Return [X, Y] of the center of cell containing provided text 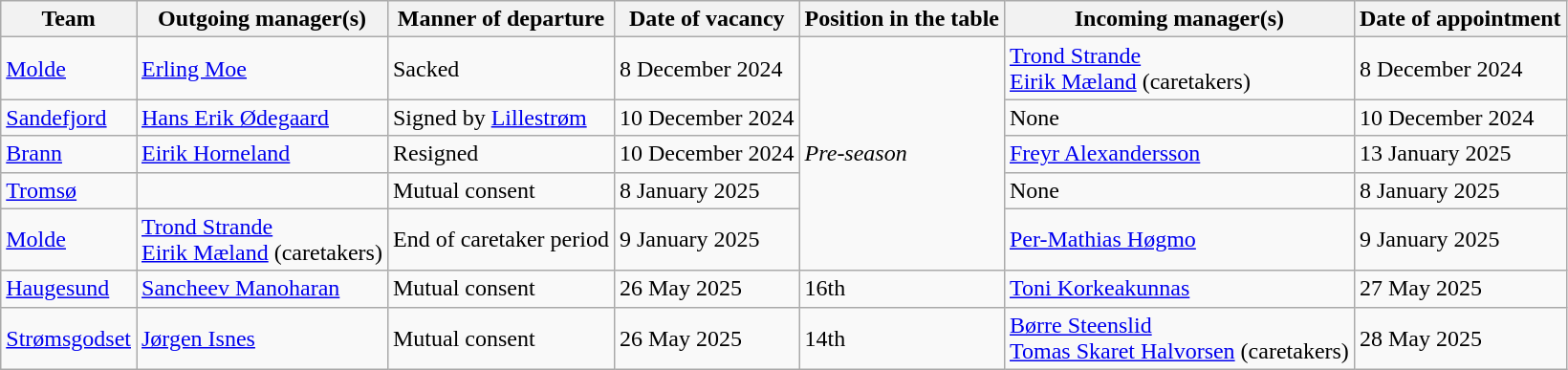
Date of vacancy [707, 19]
Pre-season [902, 154]
Manner of departure [501, 19]
Toni Korkeakunnas [1179, 289]
13 January 2025 [1460, 154]
Team [69, 19]
16th [902, 289]
Date of appointment [1460, 19]
Sacked [501, 69]
Børre Steenslid Tomas Skaret Halvorsen (caretakers) [1179, 338]
Erling Moe [262, 69]
End of caretaker period [501, 239]
27 May 2025 [1460, 289]
Signed by Lillestrøm [501, 118]
Hans Erik Ødegaard [262, 118]
Tromsø [69, 190]
Outgoing manager(s) [262, 19]
Sancheev Manoharan [262, 289]
Per-Mathias Høgmo [1179, 239]
Eirik Horneland [262, 154]
Sandefjord [69, 118]
28 May 2025 [1460, 338]
Resigned [501, 154]
Position in the table [902, 19]
Brann [69, 154]
Incoming manager(s) [1179, 19]
Strømsgodset [69, 338]
Haugesund [69, 289]
14th [902, 338]
Freyr Alexandersson [1179, 154]
Jørgen Isnes [262, 338]
